Find where the given text appears and provide that cell's center as (X, Y) coordinate. 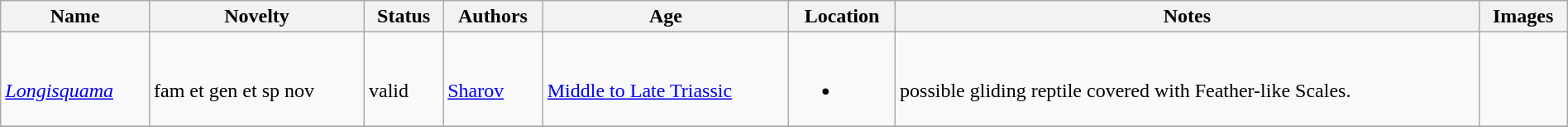
Sharov (493, 80)
Status (404, 17)
Authors (493, 17)
Name (75, 17)
Images (1523, 17)
valid (404, 80)
Middle to Late Triassic (665, 80)
possible gliding reptile covered with Feather-like Scales. (1188, 80)
Age (665, 17)
fam et gen et sp nov (256, 80)
Notes (1188, 17)
Location (842, 17)
Longisquama (75, 80)
Novelty (256, 17)
